Identify which cell holds the provided text, then report its (x, y) central coordinate. 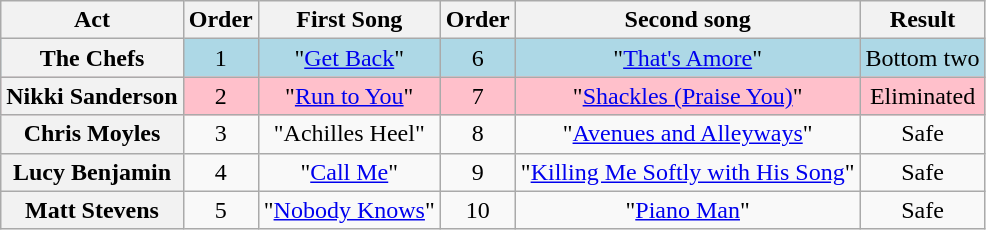
8 (478, 134)
6 (478, 58)
"Achilles Heel" (349, 134)
2 (220, 96)
3 (220, 134)
Matt Stevens (92, 210)
1 (220, 58)
Act (92, 20)
10 (478, 210)
"That's Amore" (688, 58)
Lucy Benjamin (92, 172)
5 (220, 210)
"Run to You" (349, 96)
Nikki Sanderson (92, 96)
"Killing Me Softly with His Song" (688, 172)
7 (478, 96)
"Nobody Knows" (349, 210)
"Shackles (Praise You)" (688, 96)
"Avenues and Alleyways" (688, 134)
The Chefs (92, 58)
First Song (349, 20)
Second song (688, 20)
Chris Moyles (92, 134)
Eliminated (922, 96)
"Get Back" (349, 58)
"Call Me" (349, 172)
Result (922, 20)
"Piano Man" (688, 210)
4 (220, 172)
9 (478, 172)
Bottom two (922, 58)
